Determine the (x, y) coordinate at the center of the cell enclosing the given text.  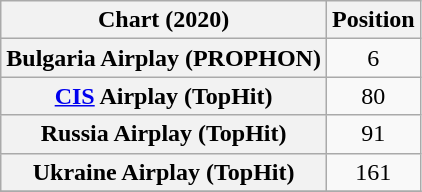
Russia Airplay (TopHit) (164, 134)
80 (373, 96)
CIS Airplay (TopHit) (164, 96)
6 (373, 58)
161 (373, 172)
Position (373, 20)
Chart (2020) (164, 20)
91 (373, 134)
Ukraine Airplay (TopHit) (164, 172)
Bulgaria Airplay (PROPHON) (164, 58)
